Pinpoint the cell where the given text exists, returning its [X, Y] midpoint coordinate. 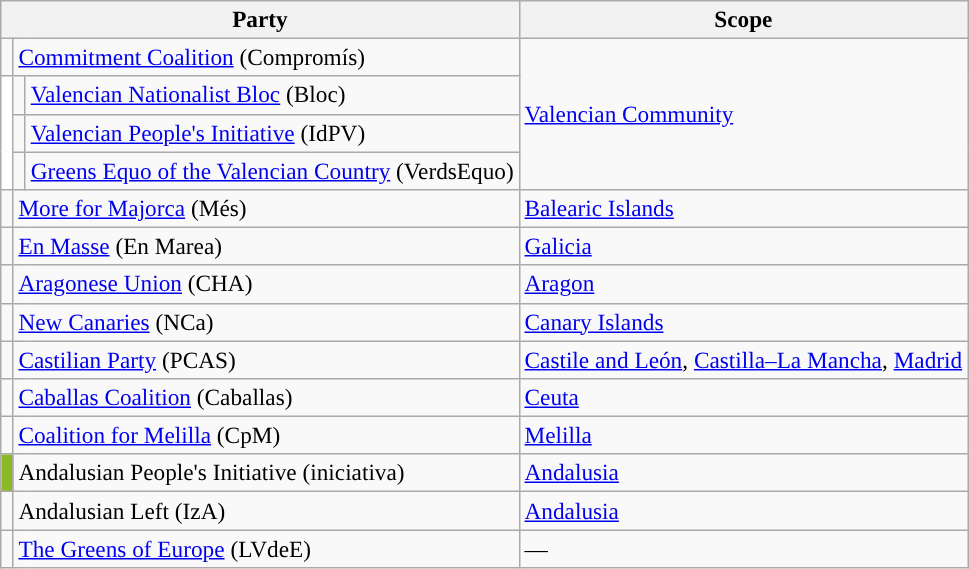
Commitment Coalition (Compromís) [266, 57]
Aragon [743, 284]
Balearic Islands [743, 208]
Melilla [743, 435]
Valencian Community [743, 114]
Andalusian Left (IzA) [266, 510]
En Masse (En Marea) [266, 246]
Party [260, 19]
Valencian Nationalist Bloc (Bloc) [272, 95]
Valencian People's Initiative (IdPV) [272, 133]
Scope [743, 19]
Canary Islands [743, 322]
More for Majorca (Més) [266, 208]
New Canaries (NCa) [266, 322]
Coalition for Melilla (CpM) [266, 435]
Caballas Coalition (Caballas) [266, 397]
Aragonese Union (CHA) [266, 284]
Castile and León, Castilla–La Mancha, Madrid [743, 359]
Andalusian People's Initiative (iniciativa) [266, 473]
The Greens of Europe (LVdeE) [266, 548]
Greens Equo of the Valencian Country (VerdsEquo) [272, 170]
Galicia [743, 246]
— [743, 548]
Ceuta [743, 397]
Castilian Party (PCAS) [266, 359]
